Provide the (X, Y) coordinate of the cell's center where the given text is located.  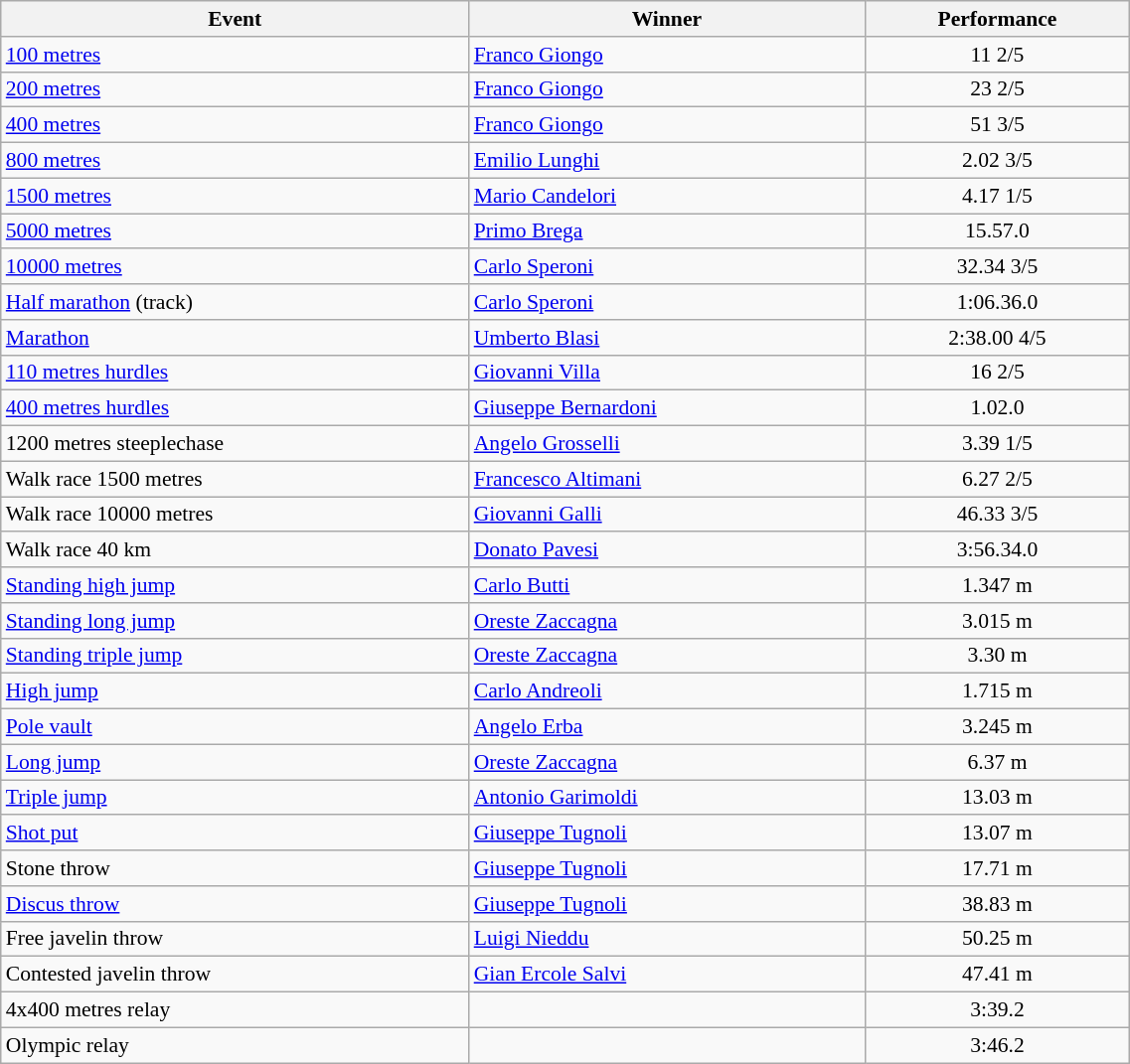
Standing long jump (235, 621)
3.245 m (998, 727)
6.27 2/5 (998, 479)
3:56.34.0 (998, 550)
23 2/5 (998, 89)
3.015 m (998, 621)
Walk race 40 km (235, 550)
Giovanni Galli (667, 515)
400 metres hurdles (235, 408)
46.33 3/5 (998, 515)
Discus throw (235, 904)
Giuseppe Bernardoni (667, 408)
Standing high jump (235, 585)
Olympic relay (235, 1045)
Francesco Altimani (667, 479)
1200 metres steeplechase (235, 444)
Long jump (235, 762)
Standing triple jump (235, 656)
51 3/5 (998, 125)
13.03 m (998, 798)
4.17 1/5 (998, 196)
Mario Candelori (667, 196)
Gian Ercole Salvi (667, 975)
3:46.2 (998, 1045)
100 metres (235, 55)
Antonio Garimoldi (667, 798)
Pole vault (235, 727)
Contested javelin throw (235, 975)
1.02.0 (998, 408)
15.57.0 (998, 231)
50.25 m (998, 939)
3.39 1/5 (998, 444)
1.715 m (998, 691)
Luigi Nieddu (667, 939)
13.07 m (998, 834)
Shot put (235, 834)
Stone throw (235, 868)
3.30 m (998, 656)
Winner (667, 19)
Free javelin throw (235, 939)
5000 metres (235, 231)
Umberto Blasi (667, 338)
Primo Brega (667, 231)
400 metres (235, 125)
38.83 m (998, 904)
2:38.00 4/5 (998, 338)
Walk race 1500 metres (235, 479)
1.347 m (998, 585)
Triple jump (235, 798)
1:06.36.0 (998, 302)
800 metres (235, 161)
110 metres hurdles (235, 373)
Emilio Lunghi (667, 161)
Performance (998, 19)
11 2/5 (998, 55)
2.02 3/5 (998, 161)
Marathon (235, 338)
4x400 metres relay (235, 1010)
Event (235, 19)
6.37 m (998, 762)
High jump (235, 691)
Donato Pavesi (667, 550)
Angelo Grosselli (667, 444)
Giovanni Villa (667, 373)
3:39.2 (998, 1010)
1500 metres (235, 196)
47.41 m (998, 975)
200 metres (235, 89)
16 2/5 (998, 373)
Walk race 10000 metres (235, 515)
Carlo Andreoli (667, 691)
Angelo Erba (667, 727)
Half marathon (track) (235, 302)
Carlo Butti (667, 585)
10000 metres (235, 267)
17.71 m (998, 868)
32.34 3/5 (998, 267)
